Identify which cell holds the provided text, then report its [X, Y] central coordinate. 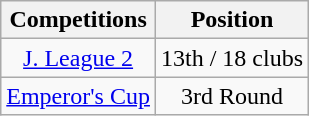
13th / 18 clubs [232, 58]
3rd Round [232, 96]
Competitions [78, 20]
Emperor's Cup [78, 96]
J. League 2 [78, 58]
Position [232, 20]
